Scan for the cell matching the given text and deliver its (X, Y) coordinate at center. 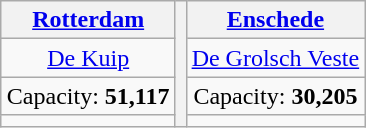
Capacity: 30,205 (276, 96)
Enschede (276, 20)
Rotterdam (88, 20)
De Grolsch Veste (276, 58)
Capacity: 51,117 (88, 96)
De Kuip (88, 58)
